For the text-containing cell, return its midpoint in (x, y) coordinate format. 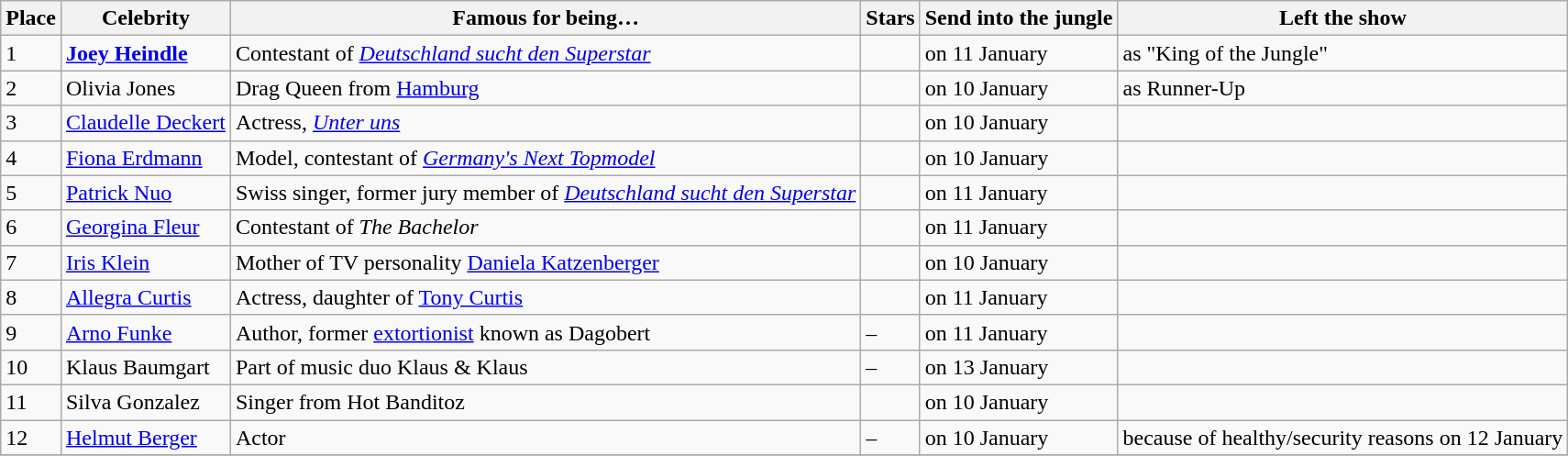
Allegra Curtis (145, 297)
7 (31, 262)
1 (31, 53)
8 (31, 297)
10 (31, 367)
Georgina Fleur (145, 228)
Drag Queen from Hamburg (545, 88)
as "King of the Jungle" (1342, 53)
Contestant of The Bachelor (545, 228)
Olivia Jones (145, 88)
Famous for being… (545, 18)
Mother of TV personality Daniela Katzenberger (545, 262)
Arno Funke (145, 332)
because of healthy/security reasons on 12 January (1342, 438)
Claudelle Deckert (145, 123)
12 (31, 438)
Contestant of Deutschland sucht den Superstar (545, 53)
Iris Klein (145, 262)
6 (31, 228)
Celebrity (145, 18)
Singer from Hot Banditoz (545, 402)
Silva Gonzalez (145, 402)
4 (31, 158)
Model, contestant of Germany's Next Topmodel (545, 158)
Left the show (1342, 18)
3 (31, 123)
2 (31, 88)
Send into the jungle (1019, 18)
Stars (890, 18)
Klaus Baumgart (145, 367)
Place (31, 18)
Swiss singer, former jury member of Deutschland sucht den Superstar (545, 193)
Patrick Nuo (145, 193)
Part of music duo Klaus & Klaus (545, 367)
on 13 January (1019, 367)
Actor (545, 438)
9 (31, 332)
Fiona Erdmann (145, 158)
Actress, Unter uns (545, 123)
Joey Heindle (145, 53)
Actress, daughter of Tony Curtis (545, 297)
as Runner-Up (1342, 88)
5 (31, 193)
11 (31, 402)
Helmut Berger (145, 438)
Author, former extortionist known as Dagobert (545, 332)
